Locate the cell with the specified text and output its (x, y) center coordinate. 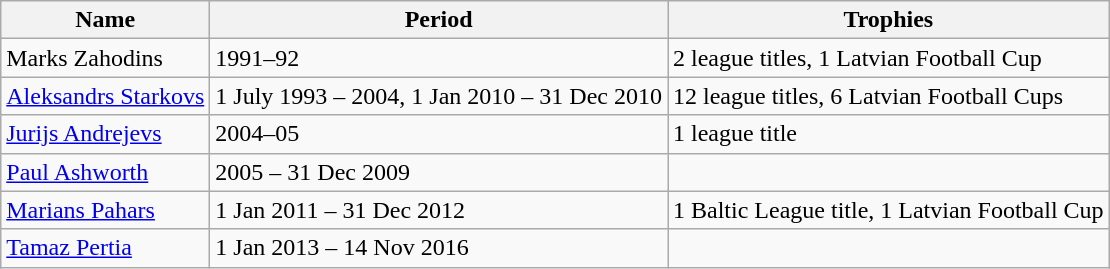
2 league titles, 1 Latvian Football Cup (889, 58)
1 Jan 2011 – 31 Dec 2012 (439, 210)
1 Baltic League title, 1 Latvian Football Cup (889, 210)
Aleksandrs Starkovs (106, 96)
Jurijs Andrejevs (106, 134)
Trophies (889, 20)
Marians Pahars (106, 210)
Tamaz Pertia (106, 248)
1 July 1993 – 2004, 1 Jan 2010 – 31 Dec 2010 (439, 96)
Name (106, 20)
1991–92 (439, 58)
Period (439, 20)
1 Jan 2013 – 14 Nov 2016 (439, 248)
12 league titles, 6 Latvian Football Cups (889, 96)
2004–05 (439, 134)
1 league title (889, 134)
2005 – 31 Dec 2009 (439, 172)
Marks Zahodins (106, 58)
Paul Ashworth (106, 172)
